Output the (x, y) coordinate of the center of the cell containing the given text.  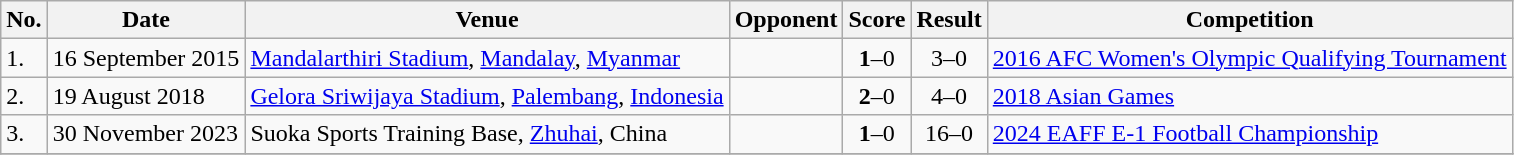
No. (24, 20)
19 August 2018 (146, 96)
30 November 2023 (146, 134)
2. (24, 96)
Competition (1250, 20)
3. (24, 134)
2016 AFC Women's Olympic Qualifying Tournament (1250, 58)
Mandalarthiri Stadium, Mandalay, Myanmar (487, 58)
Result (949, 20)
4–0 (949, 96)
16 September 2015 (146, 58)
2–0 (877, 96)
3–0 (949, 58)
1. (24, 58)
2018 Asian Games (1250, 96)
16–0 (949, 134)
Venue (487, 20)
Suoka Sports Training Base, Zhuhai, China (487, 134)
2024 EAFF E-1 Football Championship (1250, 134)
Date (146, 20)
Score (877, 20)
Gelora Sriwijaya Stadium, Palembang, Indonesia (487, 96)
Opponent (786, 20)
